Output the [x, y] coordinate of the center of the cell containing the given text.  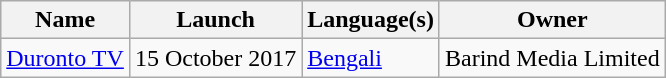
Barind Media Limited [552, 58]
15 October 2017 [215, 58]
Owner [552, 20]
Launch [215, 20]
Language(s) [371, 20]
Name [66, 20]
Duronto TV [66, 58]
Bengali [371, 58]
